Return [x, y] of the center of cell containing provided text 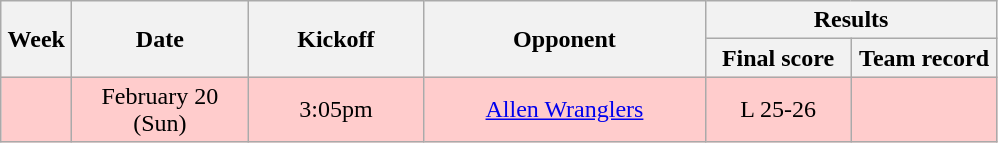
Opponent [564, 39]
Results [851, 20]
Week [36, 39]
Date [160, 39]
L 25-26 [778, 110]
Allen Wranglers [564, 110]
Final score [778, 58]
Team record [924, 58]
Kickoff [336, 39]
3:05pm [336, 110]
February 20 (Sun) [160, 110]
